Search for the cell housing the specified text and yield its (X, Y) center coordinate. 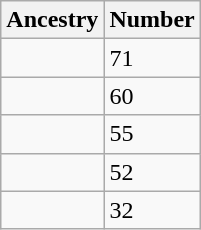
71 (152, 58)
Number (152, 20)
60 (152, 96)
32 (152, 210)
55 (152, 134)
Ancestry (52, 20)
52 (152, 172)
